Search for the cell housing the specified text and yield its [x, y] center coordinate. 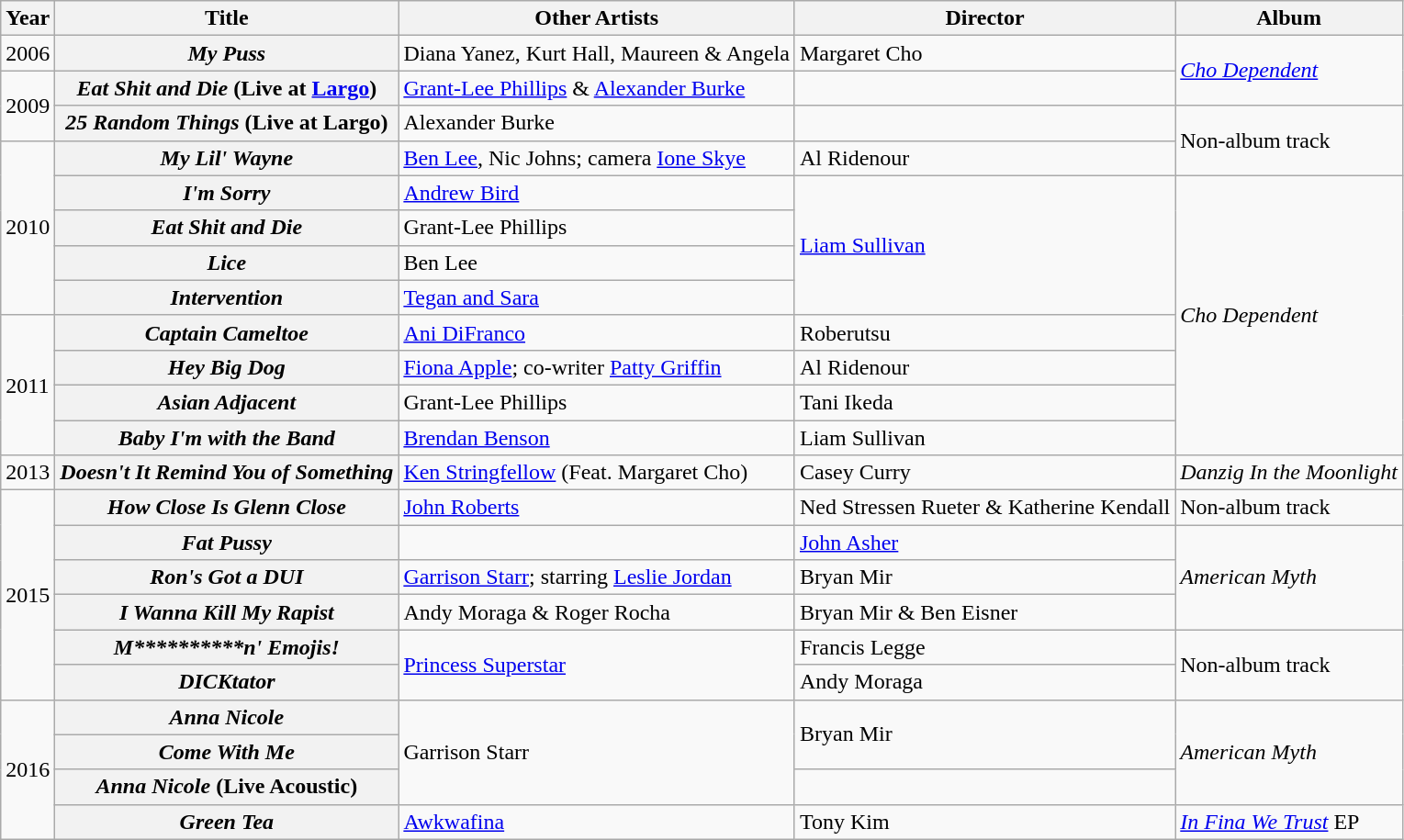
John Roberts [597, 508]
25 Random Things (Live at Largo) [227, 123]
Asian Adjacent [227, 402]
Eat Shit and Die [227, 228]
Awkwafina [597, 822]
Roberutsu [984, 332]
Anna Nicole [227, 717]
Princess Superstar [597, 665]
Doesn't It Remind You of Something [227, 473]
M**********n' Emojis! [227, 647]
Green Tea [227, 822]
Casey Curry [984, 473]
2013 [28, 473]
Andy Moraga & Roger Rocha [597, 612]
Hey Big Dog [227, 367]
Fiona Apple; co-writer Patty Griffin [597, 367]
2011 [28, 385]
Other Artists [597, 18]
Garrison Starr; starring Leslie Jordan [597, 577]
Album [1289, 18]
Lice [227, 263]
Come With Me [227, 752]
Tegan and Sara [597, 297]
2006 [28, 53]
Garrison Starr [597, 752]
Tony Kim [984, 822]
Grant-Lee Phillips & Alexander Burke [597, 88]
DICKtator [227, 682]
I Wanna Kill My Rapist [227, 612]
Francis Legge [984, 647]
Margaret Cho [984, 53]
Ron's Got a DUI [227, 577]
Baby I'm with the Band [227, 438]
I'm Sorry [227, 193]
Year [28, 18]
2016 [28, 769]
Andy Moraga [984, 682]
2010 [28, 228]
Anna Nicole (Live Acoustic) [227, 787]
Eat Shit and Die (Live at Largo) [227, 88]
Ben Lee [597, 263]
Alexander Burke [597, 123]
Danzig In the Moonlight [1289, 473]
Ani DiFranco [597, 332]
In Fina We Trust EP [1289, 822]
How Close Is Glenn Close [227, 508]
John Asher [984, 543]
Ned Stressen Rueter & Katherine Kendall [984, 508]
2009 [28, 106]
Intervention [227, 297]
My Lil' Wayne [227, 158]
Tani Ikeda [984, 402]
Title [227, 18]
Andrew Bird [597, 193]
Fat Pussy [227, 543]
Captain Cameltoe [227, 332]
2015 [28, 595]
Ben Lee, Nic Johns; camera Ione Skye [597, 158]
Bryan Mir & Ben Eisner [984, 612]
Ken Stringfellow (Feat. Margaret Cho) [597, 473]
My Puss [227, 53]
Brendan Benson [597, 438]
Diana Yanez, Kurt Hall, Maureen & Angela [597, 53]
Director [984, 18]
